For the text-containing cell, return its midpoint in (X, Y) coordinate format. 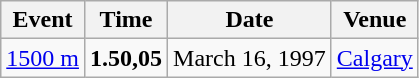
1500 m (43, 58)
Date (250, 20)
1.50,05 (126, 58)
Venue (374, 20)
Calgary (374, 58)
Time (126, 20)
Event (43, 20)
March 16, 1997 (250, 58)
